From the cell containing the given text, extract its center point as (x, y) coordinate. 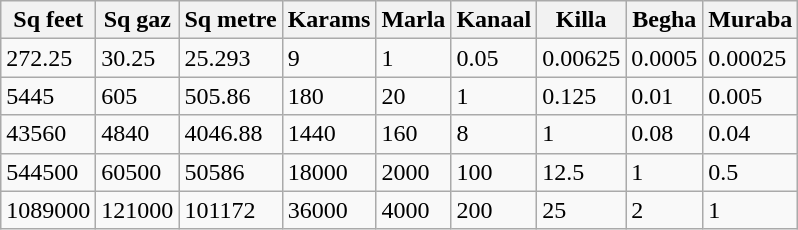
50586 (230, 172)
0.0005 (664, 58)
Karams (329, 20)
0.125 (582, 96)
60500 (138, 172)
5445 (48, 96)
Begha (664, 20)
36000 (329, 210)
0.01 (664, 96)
121000 (138, 210)
Killa (582, 20)
Kanaal (494, 20)
101172 (230, 210)
505.86 (230, 96)
12.5 (582, 172)
25 (582, 210)
1440 (329, 134)
30.25 (138, 58)
272.25 (48, 58)
160 (414, 134)
544500 (48, 172)
0.05 (494, 58)
9 (329, 58)
2000 (414, 172)
18000 (329, 172)
4046.88 (230, 134)
0.04 (750, 134)
8 (494, 134)
200 (494, 210)
4840 (138, 134)
2 (664, 210)
605 (138, 96)
0.005 (750, 96)
0.00625 (582, 58)
4000 (414, 210)
25.293 (230, 58)
0.5 (750, 172)
180 (329, 96)
0.00025 (750, 58)
Sq feet (48, 20)
Sq metre (230, 20)
43560 (48, 134)
100 (494, 172)
Muraba (750, 20)
20 (414, 96)
Marla (414, 20)
1089000 (48, 210)
0.08 (664, 134)
Sq gaz (138, 20)
